Extract the [X, Y] coordinate from the center of the cell holding the provided text.  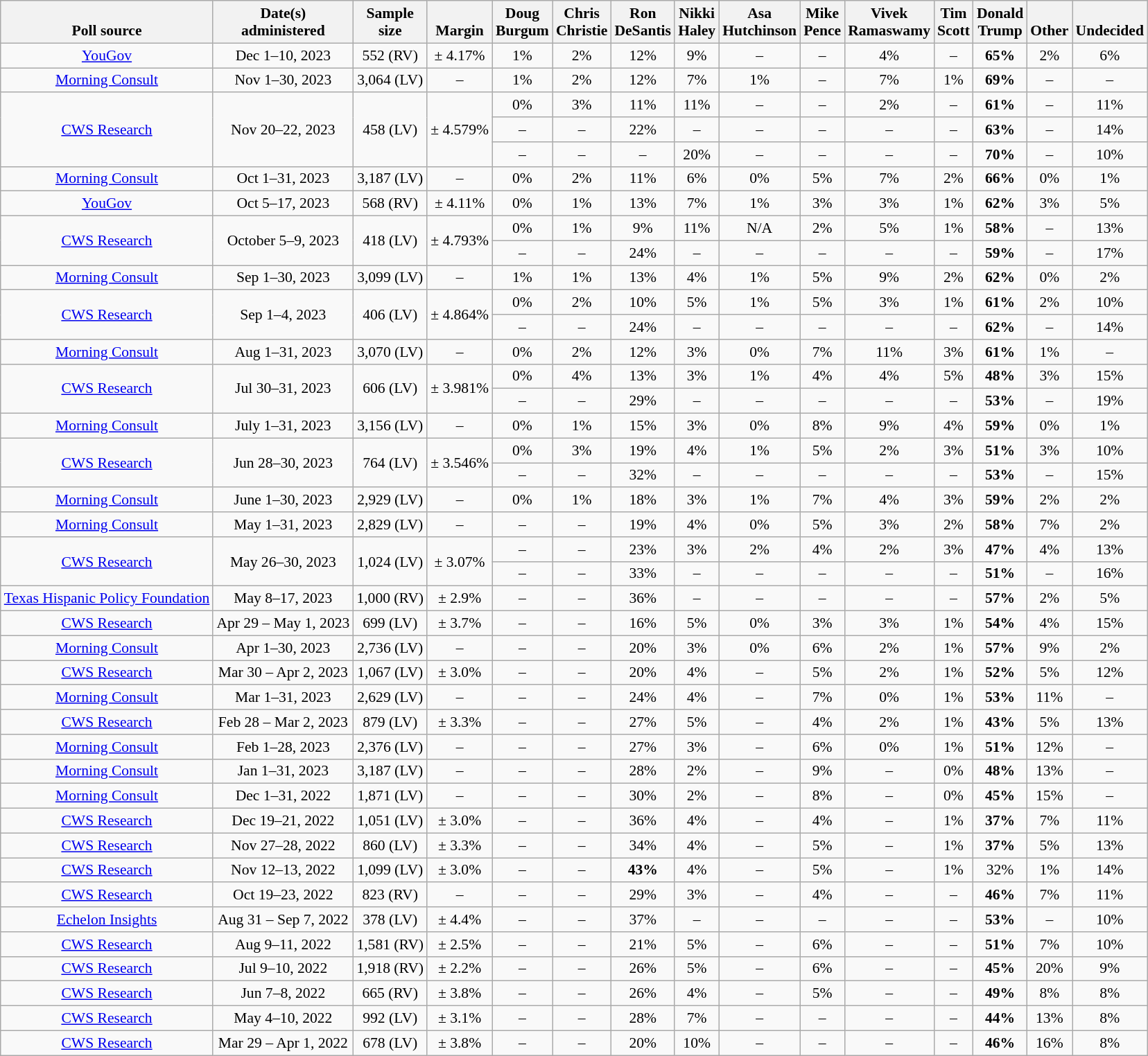
3,156 (LV) [390, 426]
Sep 1–30, 2023 [283, 278]
Apr 1–30, 2023 [283, 648]
3,064 (LV) [390, 80]
Aug 1–31, 2023 [283, 352]
30% [643, 796]
Jun 28–30, 2023 [283, 463]
± 3.07% [460, 561]
± 3.7% [460, 624]
± 2.2% [460, 969]
678 (LV) [390, 1043]
± 4.793% [460, 241]
2,629 (LV) [390, 698]
21% [643, 944]
May 8–17, 2023 [283, 599]
± 4.864% [460, 315]
Jan 1–31, 2023 [283, 771]
54% [1000, 624]
June 1–30, 2023 [283, 500]
1,051 (LV) [390, 821]
Oct 19–23, 2022 [283, 895]
70% [1000, 155]
568 (RV) [390, 204]
October 5–9, 2023 [283, 241]
MikePence [822, 22]
Dec 19–21, 2022 [283, 821]
1,871 (LV) [390, 796]
TimScott [954, 22]
Date(s)administered [283, 22]
May 4–10, 2022 [283, 1019]
2,929 (LV) [390, 500]
63% [1000, 130]
N/A [760, 229]
378 (LV) [390, 919]
± 4.579% [460, 130]
± 3.546% [460, 463]
860 (LV) [390, 845]
Dec 1–31, 2022 [283, 796]
Feb 28 – Mar 2, 2023 [283, 722]
606 (LV) [390, 388]
May 26–30, 2023 [283, 561]
Sep 1–4, 2023 [283, 315]
Jun 7–8, 2022 [283, 994]
DonaldTrump [1000, 22]
VivekRamaswamy [889, 22]
665 (RV) [390, 994]
Mar 29 – Apr 1, 2022 [283, 1043]
699 (LV) [390, 624]
Nov 1–30, 2023 [283, 80]
1,024 (LV) [390, 561]
Jul 30–31, 2023 [283, 388]
23% [643, 549]
± 2.5% [460, 944]
RonDeSantis [643, 22]
34% [643, 845]
± 3.1% [460, 1019]
2,376 (LV) [390, 747]
1,099 (LV) [390, 870]
Mar 1–31, 2023 [283, 698]
Echelon Insights [107, 919]
Undecided [1109, 22]
Oct 1–31, 2023 [283, 179]
July 1–31, 2023 [283, 426]
May 1–31, 2023 [283, 525]
47% [1000, 549]
44% [1000, 1019]
2,829 (LV) [390, 525]
18% [643, 500]
Oct 5–17, 2023 [283, 204]
Margin [460, 22]
552 (RV) [390, 55]
879 (LV) [390, 722]
3,099 (LV) [390, 278]
33% [643, 574]
406 (LV) [390, 315]
± 2.9% [460, 599]
1,067 (LV) [390, 673]
± 4.11% [460, 204]
Poll source [107, 22]
Nov 27–28, 2022 [283, 845]
418 (LV) [390, 241]
1,918 (RV) [390, 969]
Nov 12–13, 2022 [283, 870]
± 4.17% [460, 55]
17% [1109, 253]
22% [643, 130]
Aug 9–11, 2022 [283, 944]
Feb 1–28, 2023 [283, 747]
1,000 (RV) [390, 599]
52% [1000, 673]
823 (RV) [390, 895]
Apr 29 – May 1, 2023 [283, 624]
AsaHutchinson [760, 22]
Jul 9–10, 2022 [283, 969]
Other [1050, 22]
49% [1000, 994]
ChrisChristie [582, 22]
1,581 (RV) [390, 944]
± 3.981% [460, 388]
Dec 1–10, 2023 [283, 55]
992 (LV) [390, 1019]
458 (LV) [390, 130]
65% [1000, 55]
Aug 31 – Sep 7, 2022 [283, 919]
764 (LV) [390, 463]
66% [1000, 179]
Nov 20–22, 2023 [283, 130]
NikkiHaley [697, 22]
69% [1000, 80]
± 4.4% [460, 919]
2,736 (LV) [390, 648]
3,070 (LV) [390, 352]
DougBurgum [523, 22]
Samplesize [390, 22]
Mar 30 – Apr 2, 2023 [283, 673]
Texas Hispanic Policy Foundation [107, 599]
